Determine the [X, Y] coordinate at the center of the cell enclosing the given text.  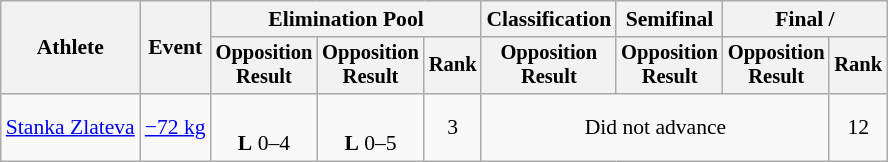
Classification [548, 19]
L 0–5 [370, 128]
Final / [805, 19]
−72 kg [176, 128]
Did not advance [655, 128]
Stanka Zlateva [70, 128]
Semifinal [670, 19]
12 [858, 128]
L 0–4 [264, 128]
Elimination Pool [346, 19]
3 [453, 128]
Event [176, 48]
Athlete [70, 48]
